Find where the given text appears and provide that cell's center as (X, Y) coordinate. 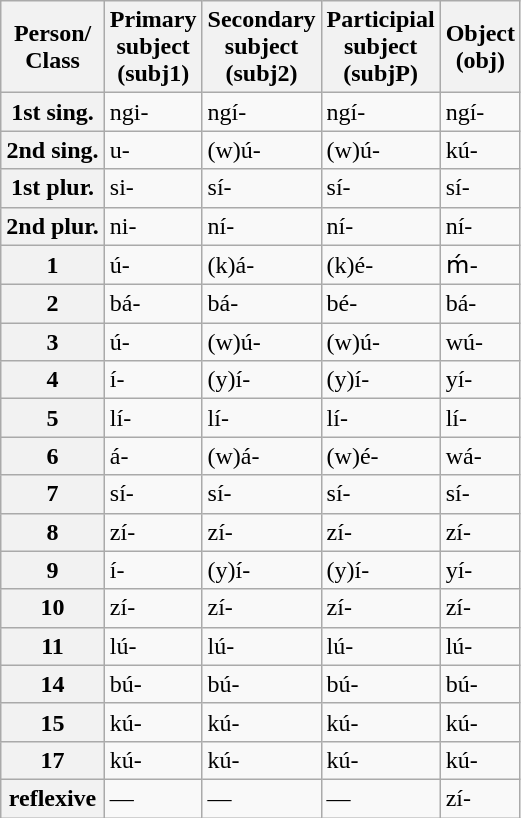
wú- (480, 342)
Person/Class (53, 47)
Secondarysubject(subj2) (262, 47)
8 (53, 532)
9 (53, 570)
2nd plur. (53, 226)
u- (153, 150)
(w)é- (380, 456)
4 (53, 380)
2nd sing. (53, 150)
2 (53, 304)
ni- (153, 226)
6 (53, 456)
ngi- (153, 112)
1st plur. (53, 188)
si- (153, 188)
5 (53, 418)
(k)á- (262, 265)
Participialsubject(subjP) (380, 47)
15 (53, 722)
reflexive (53, 798)
1 (53, 265)
3 (53, 342)
bé- (380, 304)
Object(obj) (480, 47)
(w)á- (262, 456)
17 (53, 760)
(k)é- (380, 265)
14 (53, 684)
11 (53, 646)
Primarysubject(subj1) (153, 47)
á- (153, 456)
wá- (480, 456)
ḿ- (480, 265)
1st sing. (53, 112)
7 (53, 494)
10 (53, 608)
